Determine the (x, y) coordinate at the center of the cell enclosing the given text.  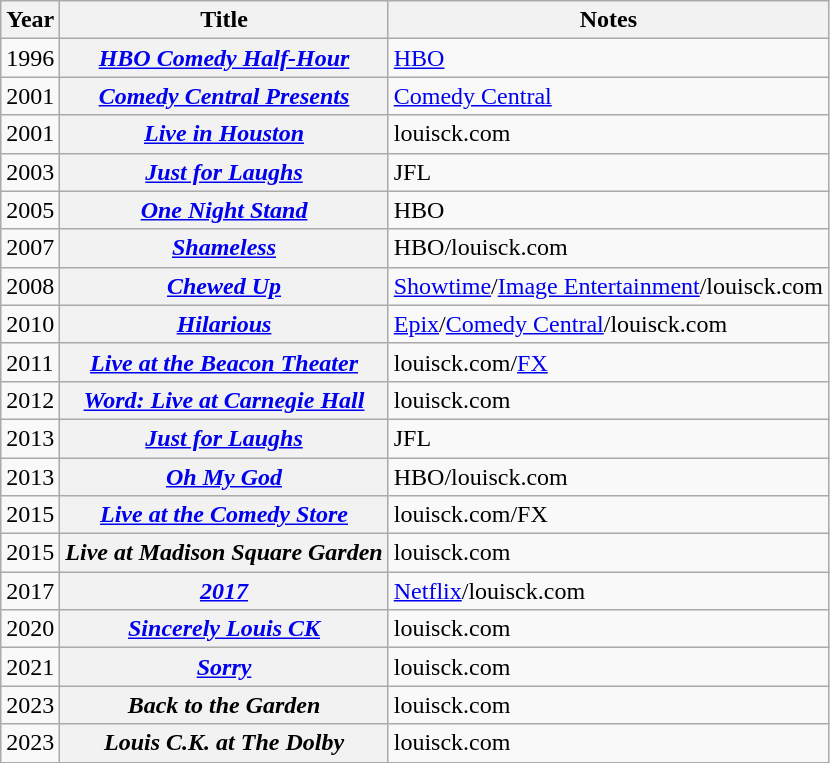
Sorry (224, 667)
2005 (30, 210)
2021 (30, 667)
Notes (608, 20)
Shameless (224, 248)
2011 (30, 362)
Chewed Up (224, 286)
Year (30, 20)
Word: Live at Carnegie Hall (224, 400)
Netflix/louisck.com (608, 591)
Live in Houston (224, 134)
Back to the Garden (224, 705)
Showtime/Image Entertainment/louisck.com (608, 286)
Sincerely Louis CK (224, 629)
2003 (30, 172)
Live at the Comedy Store (224, 515)
2020 (30, 629)
Comedy Central Presents (224, 96)
1996 (30, 58)
Louis C.K. at The Dolby (224, 743)
Comedy Central (608, 96)
Live at the Beacon Theater (224, 362)
2012 (30, 400)
Title (224, 20)
Hilarious (224, 324)
One Night Stand (224, 210)
Epix/Comedy Central/louisck.com (608, 324)
2010 (30, 324)
HBO Comedy Half-Hour (224, 58)
2008 (30, 286)
Live at Madison Square Garden (224, 553)
Oh My God (224, 477)
2007 (30, 248)
